For the text-containing cell, return its midpoint in (x, y) coordinate format. 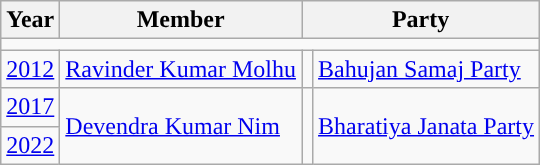
Year (30, 20)
2012 (30, 69)
Devendra Kumar Nim (181, 126)
Bharatiya Janata Party (426, 126)
Bahujan Samaj Party (426, 69)
Member (181, 20)
Party (421, 20)
2022 (30, 145)
Ravinder Kumar Molhu (181, 69)
2017 (30, 107)
